Find where the given text appears and provide that cell's center as [X, Y] coordinate. 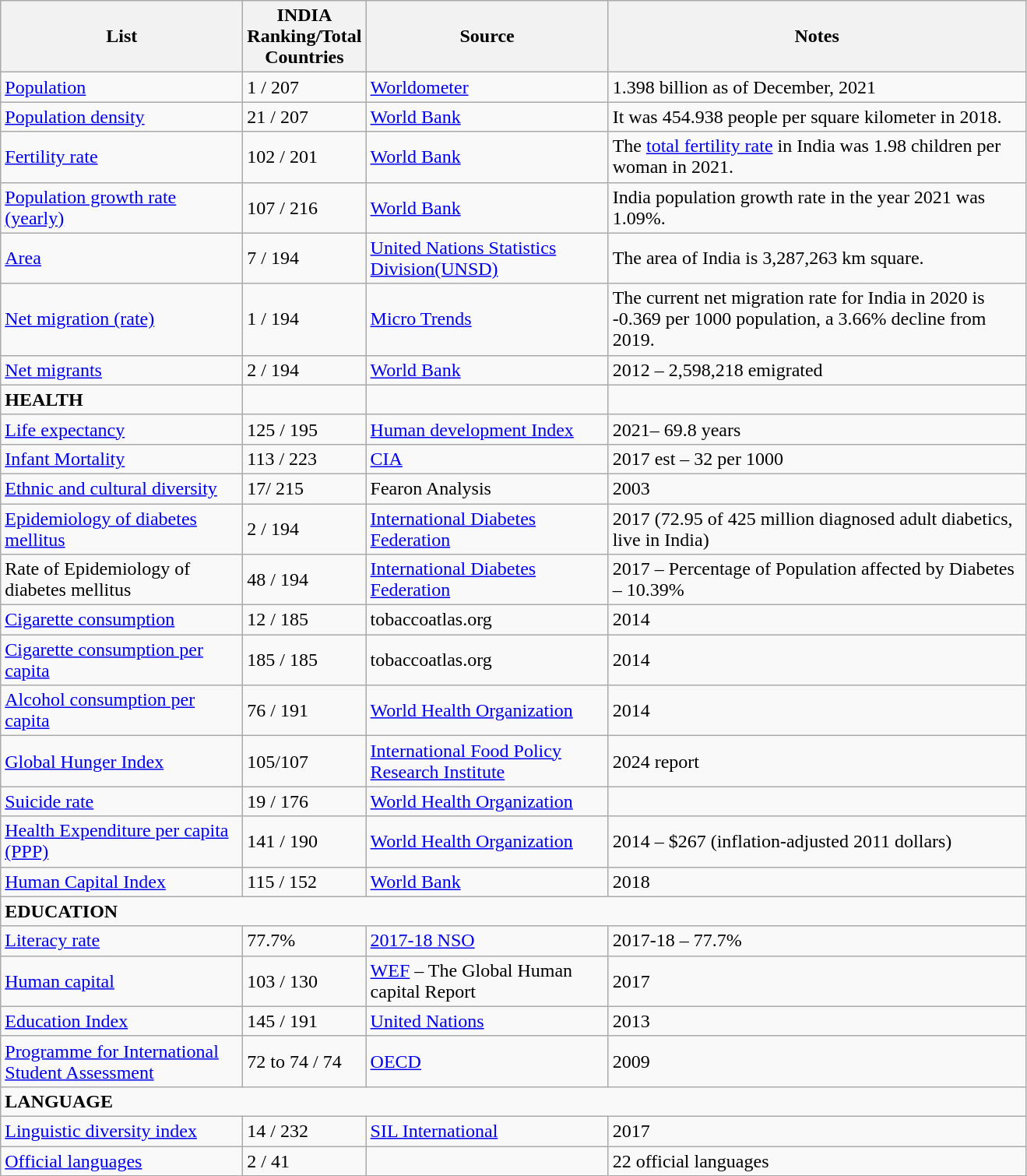
United Nations Statistics Division(UNSD) [487, 259]
145 / 191 [304, 1021]
Population [121, 87]
List [121, 37]
Area [121, 259]
2012 – 2,598,218 emigrated [817, 370]
CIA [487, 459]
103 / 130 [304, 981]
Life expectancy [121, 429]
International Food Policy Research Institute [487, 762]
The current net migration rate for India in 2020 is -0.369 per 1000 population, a 3.66% decline from 2019. [817, 319]
Micro Trends [487, 319]
17/ 215 [304, 488]
Alcohol consumption per capita [121, 710]
22 official languages [817, 1161]
2017-18 NSO [487, 941]
2024 report [817, 762]
OECD [487, 1061]
12 / 185 [304, 620]
Cigarette consumption per capita [121, 660]
Education Index [121, 1021]
2013 [817, 1021]
WEF – The Global Human capital Report [487, 981]
102 / 201 [304, 157]
SIL International [487, 1131]
Human Capital Index [121, 882]
EDUCATION [513, 911]
107 / 216 [304, 207]
Suicide rate [121, 801]
125 / 195 [304, 429]
Fertility rate [121, 157]
Infant Mortality [121, 459]
2018 [817, 882]
48 / 194 [304, 579]
Literacy rate [121, 941]
United Nations [487, 1021]
LANGUAGE [513, 1101]
Net migrants [121, 370]
Population growth rate (yearly) [121, 207]
185 / 185 [304, 660]
Human capital [121, 981]
India population growth rate in the year 2021 was 1.09%. [817, 207]
Ethnic and cultural diversity [121, 488]
113 / 223 [304, 459]
72 to 74 / 74 [304, 1061]
1.398 billion as of December, 2021 [817, 87]
2017-18 – 77.7% [817, 941]
2003 [817, 488]
21 / 207 [304, 117]
2009 [817, 1061]
77.7% [304, 941]
Notes [817, 37]
14 / 232 [304, 1131]
Rate of Epidemiology of diabetes mellitus [121, 579]
HEALTH [121, 400]
2017 – Percentage of Population affected by Diabetes – 10.39% [817, 579]
1 / 207 [304, 87]
115 / 152 [304, 882]
Global Hunger Index [121, 762]
Programme for International Student Assessment [121, 1061]
The total fertility rate in India was 1.98 children per woman in 2021. [817, 157]
19 / 176 [304, 801]
The area of India is 3,287,263 km square. [817, 259]
2017 (72.95 of 425 million diagnosed adult diabetics, live in India) [817, 528]
Cigarette consumption [121, 620]
Linguistic diversity index [121, 1131]
Source [487, 37]
76 / 191 [304, 710]
2017 est – 32 per 1000 [817, 459]
Population density [121, 117]
INDIA Ranking/Total Countries [304, 37]
It was 454.938 people per square kilometer in 2018. [817, 117]
2014 – $267 (inflation-adjusted 2011 dollars) [817, 841]
Epidemiology of diabetes mellitus [121, 528]
Health Expenditure per capita (PPP) [121, 841]
7 / 194 [304, 259]
Worldometer [487, 87]
141 / 190 [304, 841]
Fearon Analysis [487, 488]
1 / 194 [304, 319]
105/107 [304, 762]
2 / 41 [304, 1161]
Official languages [121, 1161]
Net migration (rate) [121, 319]
2021– 69.8 years [817, 429]
Human development Index [487, 429]
